Capture the cell that displays the provided text and extract its (x, y) central coordinate. 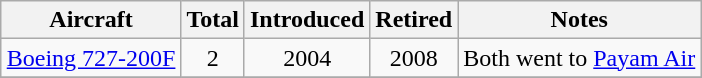
Total (213, 20)
Boeing 727-200F (91, 58)
Both went to Payam Air (580, 58)
Aircraft (91, 20)
2 (213, 58)
Notes (580, 20)
2008 (414, 58)
Introduced (306, 20)
2004 (306, 58)
Retired (414, 20)
